Provide the [X, Y] coordinate of the cell's center where the given text is located.  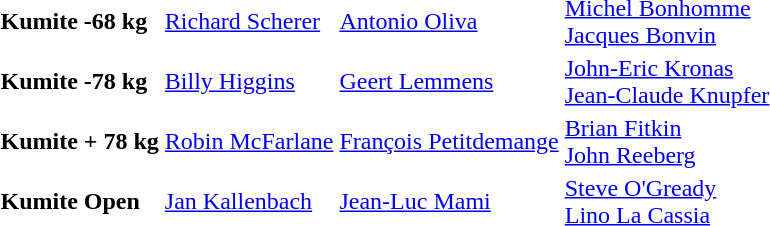
Billy Higgins [249, 82]
Geert Lemmens [449, 82]
François Petitdemange [449, 142]
Robin McFarlane [249, 142]
